Locate the cell with the specified text and output its (x, y) center coordinate. 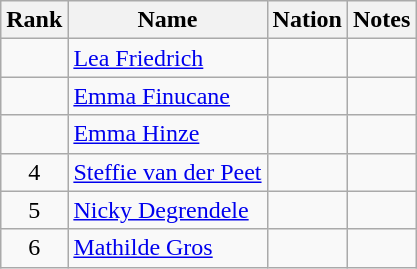
5 (34, 210)
Nation (307, 20)
Steffie van der Peet (168, 172)
Emma Finucane (168, 96)
Notes (381, 20)
Rank (34, 20)
Lea Friedrich (168, 58)
Nicky Degrendele (168, 210)
Name (168, 20)
6 (34, 248)
Emma Hinze (168, 134)
Mathilde Gros (168, 248)
4 (34, 172)
